Pinpoint the cell where the given text exists, returning its (X, Y) midpoint coordinate. 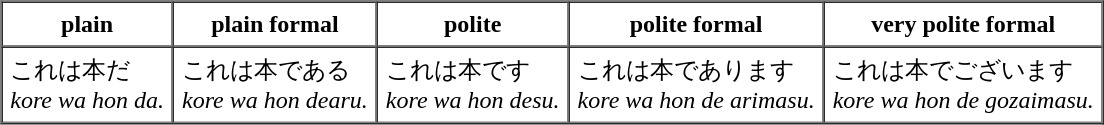
これは本でございますkore wa hon de gozaimasu. (964, 84)
これは本でありますkore wa hon de arimasu. (696, 84)
plain (87, 24)
very polite formal (964, 24)
polite (473, 24)
これは本だkore wa hon da. (87, 84)
これは本であるkore wa hon dearu. (275, 84)
plain formal (275, 24)
これは本ですkore wa hon desu. (473, 84)
polite formal (696, 24)
